Extract the [X, Y] coordinate from the center of the cell holding the provided text.  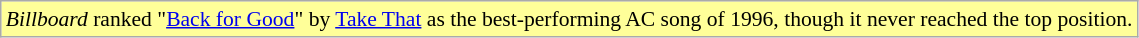
Billboard ranked "Back for Good" by Take That as the best-performing AC song of 1996, though it never reached the top position. [570, 19]
